Locate the cell with the specified text and output its (x, y) center coordinate. 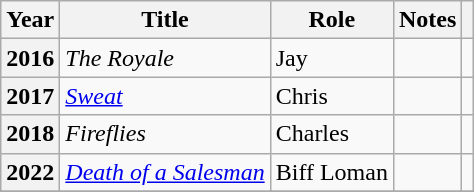
Title (165, 20)
Jay (332, 58)
Sweat (165, 96)
Biff Loman (332, 172)
Role (332, 20)
Chris (332, 96)
Notes (427, 20)
2016 (30, 58)
2022 (30, 172)
Year (30, 20)
The Royale (165, 58)
Charles (332, 134)
2017 (30, 96)
Death of a Salesman (165, 172)
2018 (30, 134)
Fireflies (165, 134)
